Scan for the cell matching the given text and deliver its (X, Y) coordinate at center. 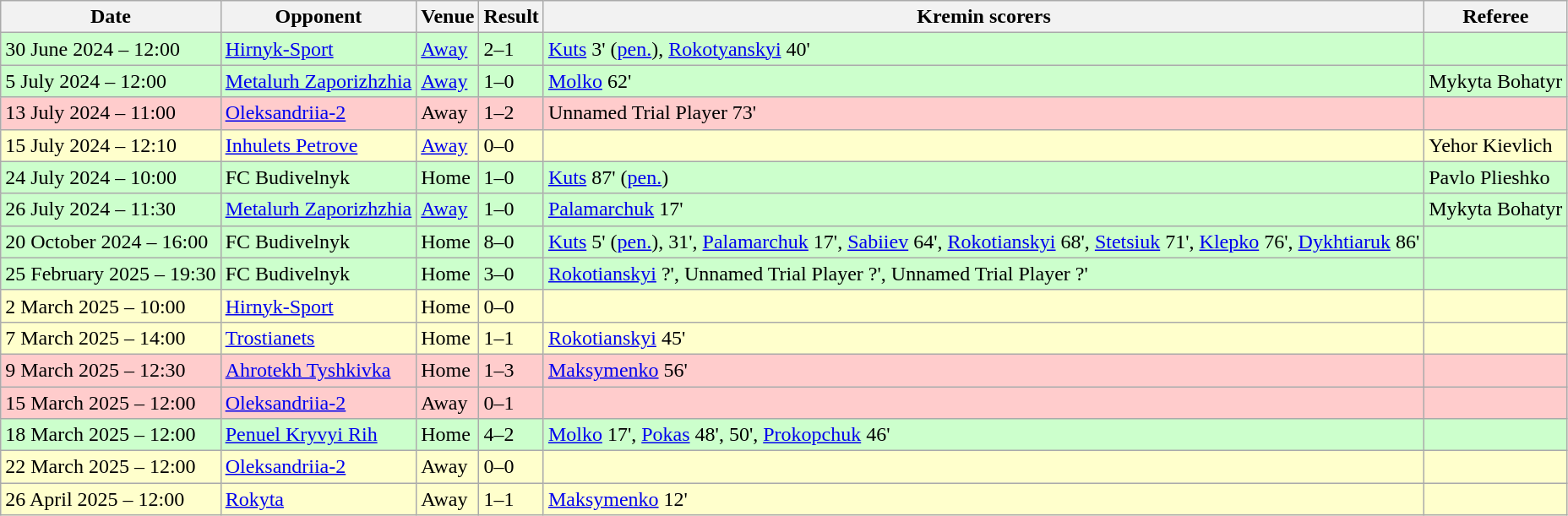
Rokotianskyi ?', Unnamed Trial Player ?', Unnamed Trial Player ?' (983, 274)
Rokotianskyi 45' (983, 338)
Yehor Kievlich (1495, 145)
30 June 2024 – 12:00 (111, 49)
Ahrotekh Tyshkivka (318, 370)
Kuts 3' (pen.), Rokotyanskyi 40' (983, 49)
Referee (1495, 17)
Date (111, 17)
4–2 (511, 435)
0–1 (511, 403)
15 July 2024 – 12:10 (111, 145)
Result (511, 17)
Kuts 87' (pen.) (983, 177)
1–3 (511, 370)
1–2 (511, 113)
Palamarchuk 17' (983, 209)
25 February 2025 – 19:30 (111, 274)
3–0 (511, 274)
Maksymenko 56' (983, 370)
26 July 2024 – 11:30 (111, 209)
2 March 2025 – 10:00 (111, 306)
24 July 2024 – 10:00 (111, 177)
5 July 2024 – 12:00 (111, 81)
7 March 2025 – 14:00 (111, 338)
26 April 2025 – 12:00 (111, 499)
8–0 (511, 242)
15 March 2025 – 12:00 (111, 403)
Unnamed Trial Player 73' (983, 113)
Pavlo Plieshko (1495, 177)
Molko 17', Pokas 48', 50', Prokopchuk 46' (983, 435)
22 March 2025 – 12:00 (111, 467)
20 October 2024 – 16:00 (111, 242)
2–1 (511, 49)
18 March 2025 – 12:00 (111, 435)
13 July 2024 – 11:00 (111, 113)
Trostianets (318, 338)
Venue (448, 17)
Maksymenko 12' (983, 499)
Rokyta (318, 499)
Kremin scorers (983, 17)
9 March 2025 – 12:30 (111, 370)
Opponent (318, 17)
Inhulets Petrove (318, 145)
Kuts 5' (pen.), 31', Palamarchuk 17', Sabiiev 64', Rokotianskyi 68', Stetsiuk 71', Klepko 76', Dykhtiaruk 86' (983, 242)
Penuel Kryvyi Rih (318, 435)
Molko 62' (983, 81)
